Search for the cell housing the specified text and yield its [x, y] center coordinate. 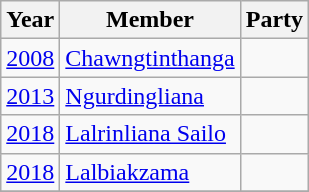
Lalrinliana Sailo [150, 134]
2008 [30, 58]
Ngurdingliana [150, 96]
Chawngtinthanga [150, 58]
2013 [30, 96]
Year [30, 20]
Lalbiakzama [150, 172]
Party [274, 20]
Member [150, 20]
